Locate the cell with the specified text and output its [X, Y] center coordinate. 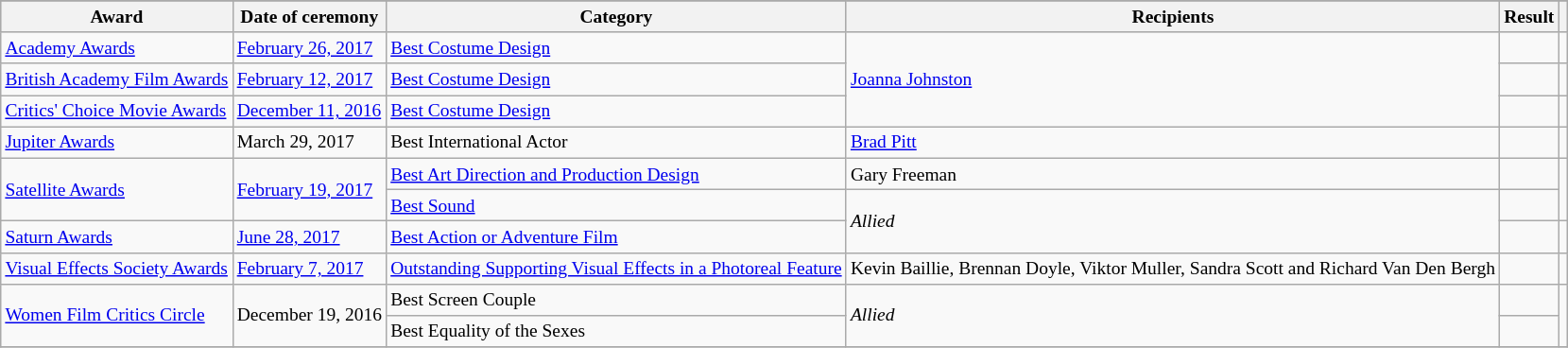
Visual Effects Society Awards [117, 269]
December 11, 2016 [310, 112]
Brad Pitt [1172, 142]
Best Art Direction and Production Design [616, 174]
Women Film Critics Circle [117, 316]
Best Action or Adventure Film [616, 236]
Category [616, 17]
Date of ceremony [310, 17]
Critics' Choice Movie Awards [117, 112]
Best Screen Couple [616, 299]
Academy Awards [117, 47]
British Academy Film Awards [117, 79]
Jupiter Awards [117, 142]
Saturn Awards [117, 236]
March 29, 2017 [310, 142]
February 7, 2017 [310, 269]
February 12, 2017 [310, 79]
Satellite Awards [117, 189]
Recipients [1172, 17]
February 26, 2017 [310, 47]
Best Equality of the Sexes [616, 331]
Best International Actor [616, 142]
Kevin Baillie, Brennan Doyle, Viktor Muller, Sandra Scott and Richard Van Den Bergh [1172, 269]
Best Sound [616, 204]
December 19, 2016 [310, 316]
June 28, 2017 [310, 236]
Outstanding Supporting Visual Effects in a Photoreal Feature [616, 269]
Joanna Johnston [1172, 79]
February 19, 2017 [310, 189]
Gary Freeman [1172, 174]
Result [1529, 17]
Award [117, 17]
